Determine the (X, Y) coordinate at the center of the cell enclosing the given text.  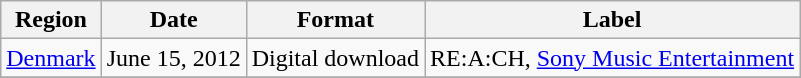
Region (51, 20)
Format (335, 20)
Date (174, 20)
Label (612, 20)
June 15, 2012 (174, 58)
Denmark (51, 58)
RE:A:CH, Sony Music Entertainment (612, 58)
Digital download (335, 58)
